Return [X, Y] of the center of cell containing provided text 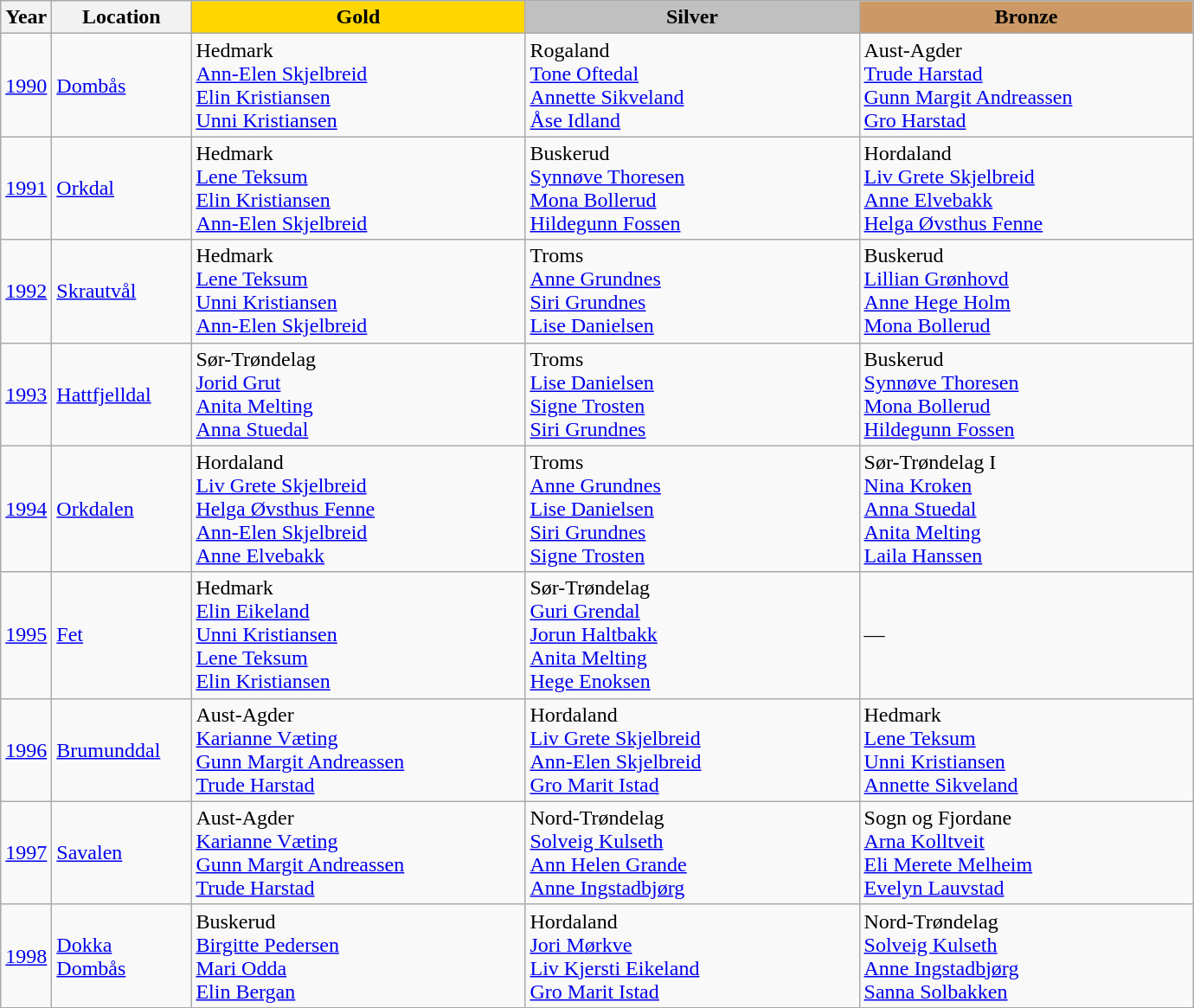
Sogn og FjordaneArna KolltveitEli Merete MelheimEvelyn Lauvstad [1026, 853]
Year [26, 17]
HedmarkLene TeksumElin KristiansenAnn-Elen Skjelbreid [358, 189]
Gold [358, 17]
Sør-TrøndelagJorid GrutAnita MeltingAnna Stuedal [358, 395]
1997 [26, 853]
HedmarkAnn-Elen SkjelbreidElin KristiansenUnni Kristiansen [358, 85]
HordalandLiv Grete SkjelbreidAnne ElvebakkHelga Øvsthus Fenne [1026, 189]
HordalandLiv Grete SkjelbreidAnn-Elen SkjelbreidGro Marit Istad [692, 749]
1998 [26, 955]
RogalandTone OftedalAnnette SikvelandÅse Idland [692, 85]
1991 [26, 189]
1992 [26, 291]
— [1026, 635]
HedmarkLene TeksumUnni KristiansenAnn-Elen Skjelbreid [358, 291]
TromsAnne GrundnesSiri GrundnesLise Danielsen [692, 291]
Nord-TrøndelagSolveig KulsethAnne IngstadbjørgSanna Solbakken [1026, 955]
Nord-TrøndelagSolveig KulsethAnn Helen GrandeAnne Ingstadbjørg [692, 853]
1994 [26, 509]
Orkdalen [121, 509]
HordalandLiv Grete SkjelbreidHelga Øvsthus FenneAnn-Elen SkjelbreidAnne Elvebakk [358, 509]
HedmarkElin EikelandUnni KristiansenLene TeksumElin Kristiansen [358, 635]
Orkdal [121, 189]
HordalandJori MørkveLiv Kjersti EikelandGro Marit Istad [692, 955]
TromsLise DanielsenSigne TrostenSiri Grundnes [692, 395]
1996 [26, 749]
TromsAnne GrundnesLise DanielsenSiri GrundnesSigne Trosten [692, 509]
Bronze [1026, 17]
Skrautvål [121, 291]
Savalen [121, 853]
DokkaDombås [121, 955]
Aust-AgderTrude HarstadGunn Margit AndreassenGro Harstad [1026, 85]
Dombås [121, 85]
1993 [26, 395]
BuskerudLillian GrønhovdAnne Hege HolmMona Bollerud [1026, 291]
1995 [26, 635]
BuskerudBirgitte PedersenMari OddaElin Bergan [358, 955]
Fet [121, 635]
Brumunddal [121, 749]
Sør-Trøndelag INina KrokenAnna StuedalAnita MeltingLaila Hanssen [1026, 509]
Location [121, 17]
1990 [26, 85]
Sør-TrøndelagGuri GrendalJorun HaltbakkAnita MeltingHege Enoksen [692, 635]
HedmarkLene TeksumUnni KristiansenAnnette Sikveland [1026, 749]
Hattfjelldal [121, 395]
Silver [692, 17]
